For the text-containing cell, return its midpoint in (X, Y) coordinate format. 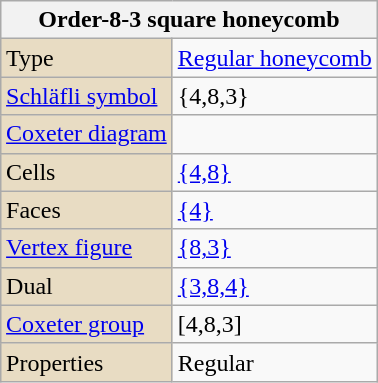
Dual (87, 286)
Vertex figure (87, 248)
Coxeter diagram (87, 134)
Coxeter group (87, 324)
[4,8,3] (274, 324)
Schläfli symbol (87, 96)
Properties (87, 362)
Regular (274, 362)
Order-8-3 square honeycomb (190, 20)
{4,8} (274, 172)
{4} (274, 210)
Regular honeycomb (274, 58)
Faces (87, 210)
{3,8,4} (274, 286)
{4,8,3} (274, 96)
Cells (87, 172)
{8,3} (274, 248)
Type (87, 58)
